Capture the cell that displays the provided text and extract its [x, y] central coordinate. 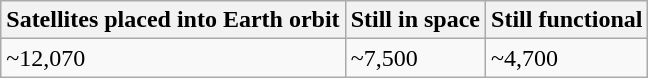
~7,500 [415, 58]
~4,700 [567, 58]
Satellites placed into Earth orbit [173, 20]
Still functional [567, 20]
Still in space [415, 20]
~12,070 [173, 58]
